Search for the cell housing the specified text and yield its (X, Y) center coordinate. 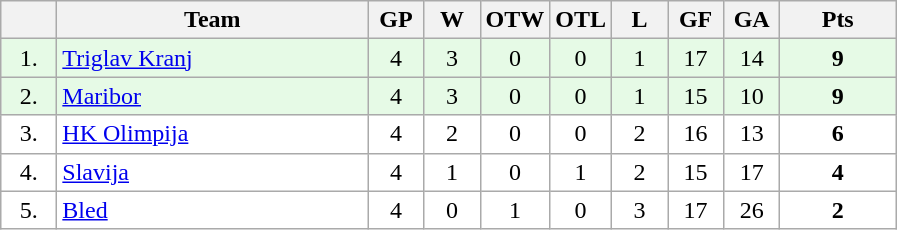
10 (752, 96)
Pts (838, 20)
OTL (581, 20)
GA (752, 20)
GF (696, 20)
13 (752, 134)
Team (212, 20)
6 (838, 134)
HK Olimpija (212, 134)
Triglav Kranj (212, 58)
Maribor (212, 96)
1. (29, 58)
4. (29, 172)
GP (396, 20)
2. (29, 96)
W (452, 20)
16 (696, 134)
14 (752, 58)
L (640, 20)
26 (752, 210)
OTW (515, 20)
Bled (212, 210)
3. (29, 134)
Slavija (212, 172)
5. (29, 210)
